Scan for the cell matching the given text and deliver its [X, Y] coordinate at center. 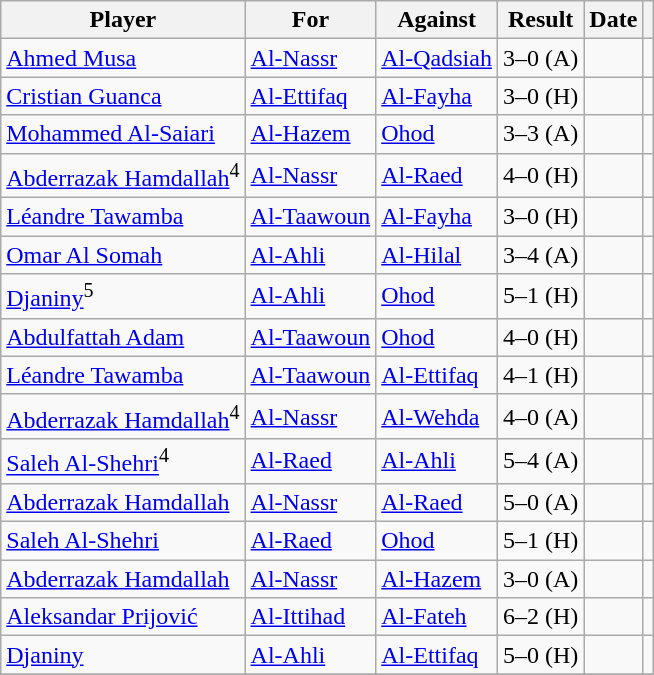
Saleh Al-Shehri [123, 541]
Al-Qadsiah [437, 58]
Abdulfattah Adam [123, 337]
Al-Ittihad [310, 617]
Ahmed Musa [123, 58]
Result [540, 20]
4–1 (H) [540, 375]
Djaniny5 [123, 296]
Mohammed Al-Saiari [123, 134]
4–0 (A) [540, 416]
Aleksandar Prijović [123, 617]
Omar Al Somah [123, 255]
5–0 (A) [540, 502]
Djaniny [123, 655]
6–2 (H) [540, 617]
Saleh Al-Shehri4 [123, 462]
Against [437, 20]
Date [614, 20]
5–4 (A) [540, 462]
3–4 (A) [540, 255]
Player [123, 20]
3–3 (A) [540, 134]
Al-Hilal [437, 255]
Al-Wehda [437, 416]
Al-Fateh [437, 617]
For [310, 20]
Cristian Guanca [123, 96]
5–0 (H) [540, 655]
